Scan for the cell matching the given text and deliver its (x, y) coordinate at center. 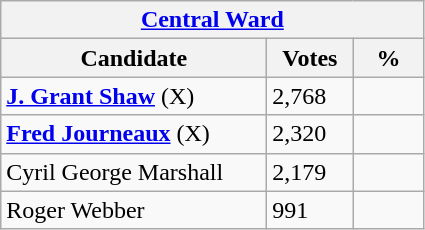
% (388, 58)
2,179 (310, 172)
J. Grant Shaw (X) (134, 96)
2,320 (310, 134)
Votes (310, 58)
Candidate (134, 58)
Fred Journeaux (X) (134, 134)
2,768 (310, 96)
Roger Webber (134, 210)
Central Ward (212, 20)
991 (310, 210)
Cyril George Marshall (134, 172)
